Provide the [x, y] coordinate of the cell's center where the given text is located.  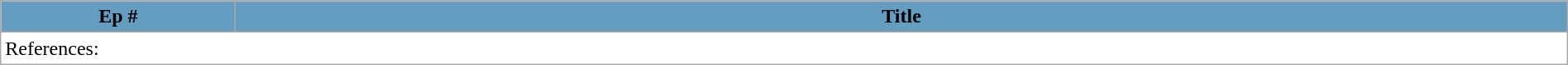
Title [901, 17]
Ep # [118, 17]
References: [784, 48]
